Search for the cell housing the specified text and yield its [X, Y] center coordinate. 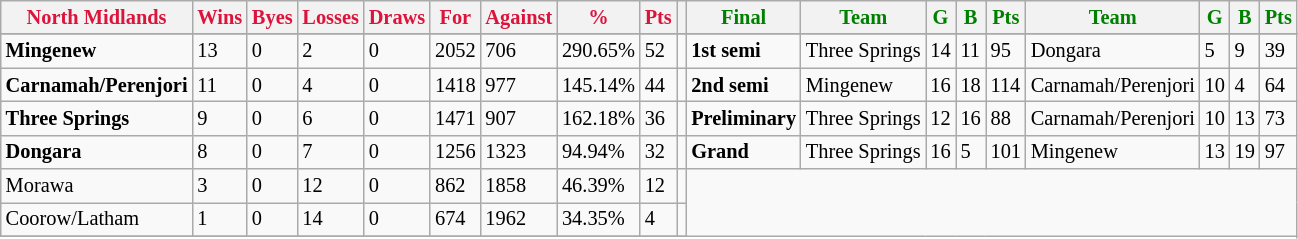
Wins [220, 17]
52 [658, 51]
32 [658, 152]
6 [330, 118]
Losses [330, 17]
162.18% [598, 118]
Final [744, 17]
977 [520, 85]
2052 [455, 51]
1471 [455, 118]
46.39% [598, 186]
290.65% [598, 51]
1962 [520, 219]
2nd semi [744, 85]
Coorow/Latham [97, 219]
% [598, 17]
44 [658, 85]
862 [455, 186]
Grand [744, 152]
Draws [397, 17]
1st semi [744, 51]
Morawa [97, 186]
1256 [455, 152]
North Midlands [97, 17]
907 [520, 118]
1323 [520, 152]
19 [1245, 152]
For [455, 17]
64 [1278, 85]
39 [1278, 51]
8 [220, 152]
2 [330, 51]
36 [658, 118]
7 [330, 152]
18 [971, 85]
97 [1278, 152]
101 [1006, 152]
Preliminary [744, 118]
3 [220, 186]
114 [1006, 85]
Against [520, 17]
95 [1006, 51]
94.94% [598, 152]
34.35% [598, 219]
145.14% [598, 85]
706 [520, 51]
73 [1278, 118]
88 [1006, 118]
1418 [455, 85]
Byes [272, 17]
1858 [520, 186]
1 [220, 219]
674 [455, 219]
